Scan for the cell matching the given text and deliver its [x, y] coordinate at center. 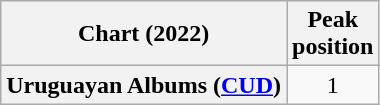
1 [333, 85]
Uruguayan Albums (CUD) [144, 85]
Peakposition [333, 34]
Chart (2022) [144, 34]
